Capture the cell that displays the provided text and extract its (X, Y) central coordinate. 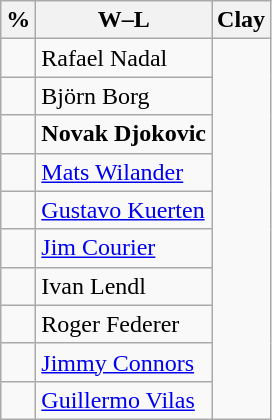
Ivan Lendl (124, 286)
Clay (242, 20)
Roger Federer (124, 324)
Björn Borg (124, 96)
Gustavo Kuerten (124, 210)
Guillermo Vilas (124, 400)
Jim Courier (124, 248)
Jimmy Connors (124, 362)
W–L (124, 20)
Rafael Nadal (124, 58)
% (18, 20)
Novak Djokovic (124, 134)
Mats Wilander (124, 172)
